Provide the (X, Y) coordinate of the cell's center where the given text is located.  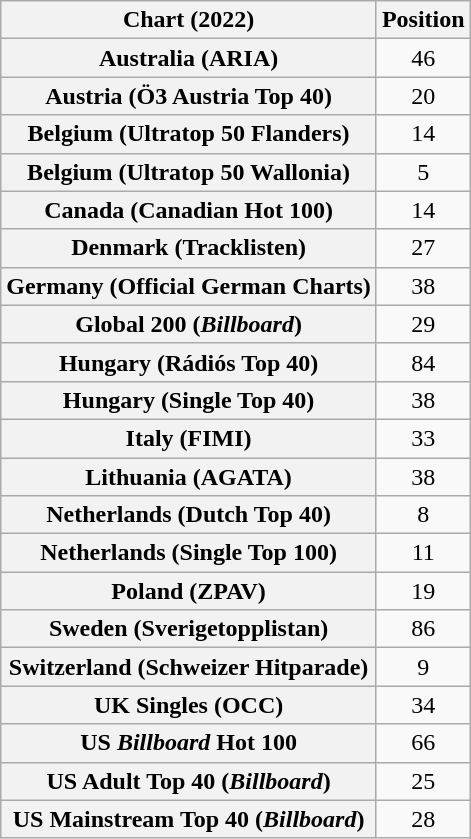
US Mainstream Top 40 (Billboard) (189, 819)
Belgium (Ultratop 50 Wallonia) (189, 172)
28 (423, 819)
27 (423, 248)
Italy (FIMI) (189, 438)
66 (423, 743)
Netherlands (Single Top 100) (189, 553)
25 (423, 781)
20 (423, 96)
Hungary (Single Top 40) (189, 400)
Global 200 (Billboard) (189, 324)
46 (423, 58)
33 (423, 438)
Germany (Official German Charts) (189, 286)
Lithuania (AGATA) (189, 477)
Canada (Canadian Hot 100) (189, 210)
Chart (2022) (189, 20)
UK Singles (OCC) (189, 705)
Australia (ARIA) (189, 58)
8 (423, 515)
34 (423, 705)
84 (423, 362)
Switzerland (Schweizer Hitparade) (189, 667)
Position (423, 20)
Hungary (Rádiós Top 40) (189, 362)
US Adult Top 40 (Billboard) (189, 781)
5 (423, 172)
86 (423, 629)
Denmark (Tracklisten) (189, 248)
9 (423, 667)
Belgium (Ultratop 50 Flanders) (189, 134)
19 (423, 591)
Poland (ZPAV) (189, 591)
Sweden (Sverigetopplistan) (189, 629)
11 (423, 553)
29 (423, 324)
Austria (Ö3 Austria Top 40) (189, 96)
US Billboard Hot 100 (189, 743)
Netherlands (Dutch Top 40) (189, 515)
